Search for the cell housing the specified text and yield its [x, y] center coordinate. 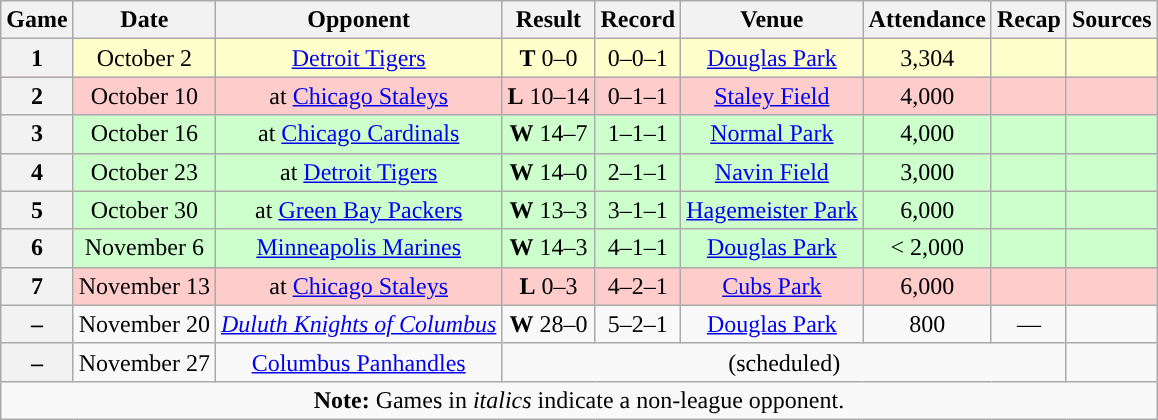
Note: Games in italics indicate a non-league opponent. [579, 400]
W 14–0 [548, 172]
2 [37, 96]
Cubs Park [772, 286]
Attendance [927, 20]
W 14–7 [548, 134]
October 10 [144, 96]
Result [548, 20]
L 10–14 [548, 96]
— [1028, 324]
4–1–1 [638, 248]
October 16 [144, 134]
0–0–1 [638, 58]
L 0–3 [548, 286]
Game [37, 20]
Recap [1028, 20]
7 [37, 286]
Date [144, 20]
Venue [772, 20]
3,000 [927, 172]
November 20 [144, 324]
Normal Park [772, 134]
Staley Field [772, 96]
1–1–1 [638, 134]
October 2 [144, 58]
W 28–0 [548, 324]
Opponent [358, 20]
Columbus Panhandles [358, 362]
at Detroit Tigers [358, 172]
800 [927, 324]
2–1–1 [638, 172]
5 [37, 210]
November 13 [144, 286]
Navin Field [772, 172]
Minneapolis Marines [358, 248]
T 0–0 [548, 58]
Record [638, 20]
Sources [1112, 20]
November 6 [144, 248]
5–2–1 [638, 324]
3,304 [927, 58]
3 [37, 134]
6 [37, 248]
3–1–1 [638, 210]
at Green Bay Packers [358, 210]
< 2,000 [927, 248]
4–2–1 [638, 286]
Duluth Knights of Columbus [358, 324]
0–1–1 [638, 96]
October 23 [144, 172]
Detroit Tigers [358, 58]
November 27 [144, 362]
at Chicago Cardinals [358, 134]
4 [37, 172]
W 14–3 [548, 248]
1 [37, 58]
(scheduled) [784, 362]
W 13–3 [548, 210]
Hagemeister Park [772, 210]
October 30 [144, 210]
